Determine the (x, y) coordinate at the center of the cell enclosing the given text.  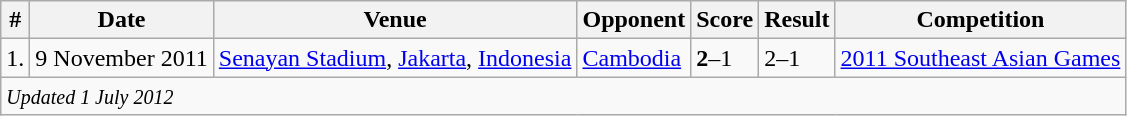
Result (797, 20)
Venue (395, 20)
Date (122, 20)
Opponent (634, 20)
Competition (980, 20)
2011 Southeast Asian Games (980, 58)
1. (16, 58)
Cambodia (634, 58)
9 November 2011 (122, 58)
Senayan Stadium, Jakarta, Indonesia (395, 58)
Score (725, 20)
# (16, 20)
Updated 1 July 2012 (564, 96)
